Return [x, y] of the center of cell containing provided text 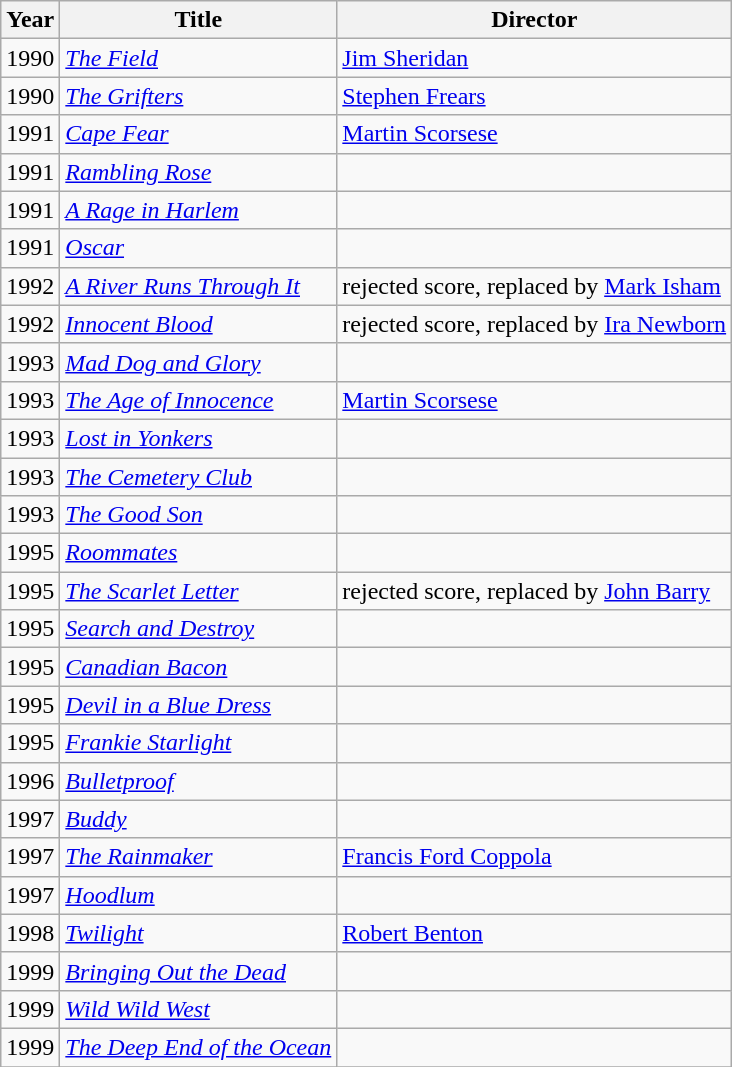
Roommates [198, 553]
Search and Destroy [198, 629]
1996 [30, 781]
The Field [198, 58]
A River Runs Through It [198, 286]
rejected score, replaced by Ira Newborn [534, 324]
The Cemetery Club [198, 477]
The Grifters [198, 96]
Stephen Frears [534, 96]
Cape Fear [198, 134]
The Scarlet Letter [198, 591]
The Good Son [198, 515]
rejected score, replaced by John Barry [534, 591]
1998 [30, 933]
Innocent Blood [198, 324]
Frankie Starlight [198, 743]
The Rainmaker [198, 857]
Francis Ford Coppola [534, 857]
Oscar [198, 248]
Wild Wild West [198, 1009]
Mad Dog and Glory [198, 362]
rejected score, replaced by Mark Isham [534, 286]
The Deep End of the Ocean [198, 1047]
Canadian Bacon [198, 667]
Hoodlum [198, 895]
Title [198, 20]
Jim Sheridan [534, 58]
Robert Benton [534, 933]
Bringing Out the Dead [198, 971]
Director [534, 20]
Devil in a Blue Dress [198, 705]
A Rage in Harlem [198, 210]
The Age of Innocence [198, 400]
Year [30, 20]
Bulletproof [198, 781]
Lost in Yonkers [198, 438]
Buddy [198, 819]
Rambling Rose [198, 172]
Twilight [198, 933]
